Identify which cell holds the provided text, then report its (X, Y) central coordinate. 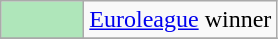
Euroleague winner (180, 20)
